Locate the cell with the specified text and output its (x, y) center coordinate. 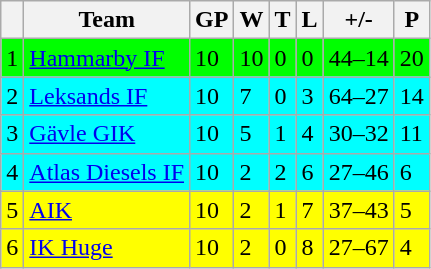
14 (412, 96)
GP (212, 20)
T (282, 20)
Atlas Diesels IF (107, 172)
P (412, 20)
30–32 (358, 134)
IK Huge (107, 248)
20 (412, 58)
+/- (358, 20)
Team (107, 20)
Leksands IF (107, 96)
Gävle GIK (107, 134)
L (310, 20)
W (252, 20)
11 (412, 134)
64–27 (358, 96)
Hammarby IF (107, 58)
27–67 (358, 248)
37–43 (358, 210)
44–14 (358, 58)
27–46 (358, 172)
8 (310, 248)
AIK (107, 210)
